Return the [x, y] coordinate for the center point of the cell that contains the specified text.  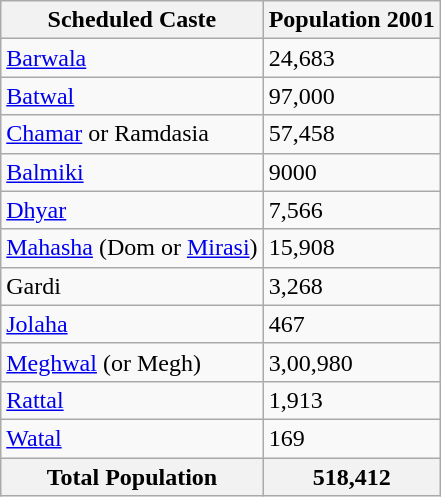
24,683 [352, 58]
97,000 [352, 96]
Barwala [132, 58]
7,566 [352, 210]
Watal [132, 438]
Scheduled Caste [132, 20]
467 [352, 324]
Rattal [132, 400]
Chamar or Ramdasia [132, 134]
15,908 [352, 248]
3,00,980 [352, 362]
Gardi [132, 286]
Total Population [132, 477]
Balmiki [132, 172]
57,458 [352, 134]
Population 2001 [352, 20]
518,412 [352, 477]
Meghwal (or Megh) [132, 362]
9000 [352, 172]
Jolaha [132, 324]
Batwal [132, 96]
1,913 [352, 400]
Dhyar [132, 210]
169 [352, 438]
Mahasha (Dom or Mirasi) [132, 248]
3,268 [352, 286]
